Detect which cell encompasses the target text, then output its [X, Y] center coordinate. 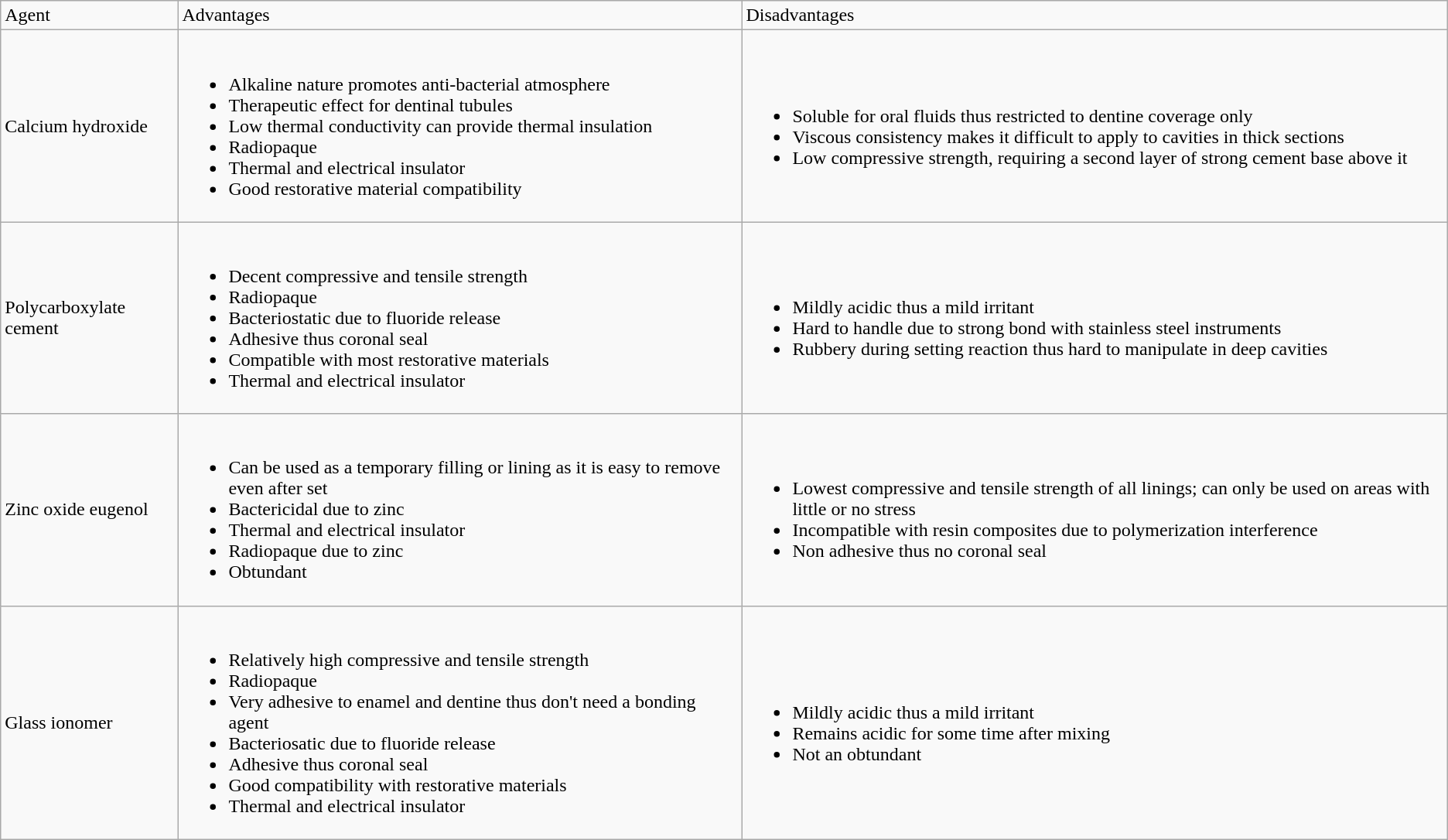
Zinc oxide eugenol [90, 510]
Disadvantages [1095, 15]
Glass ionomer [90, 722]
Mildly acidic thus a mild irritantRemains acidic for some time after mixingNot an obtundant [1095, 722]
Calcium hydroxide [90, 126]
Advantages [459, 15]
Polycarboxylate cement [90, 318]
Agent [90, 15]
